Pinpoint the cell where the given text exists, returning its [X, Y] midpoint coordinate. 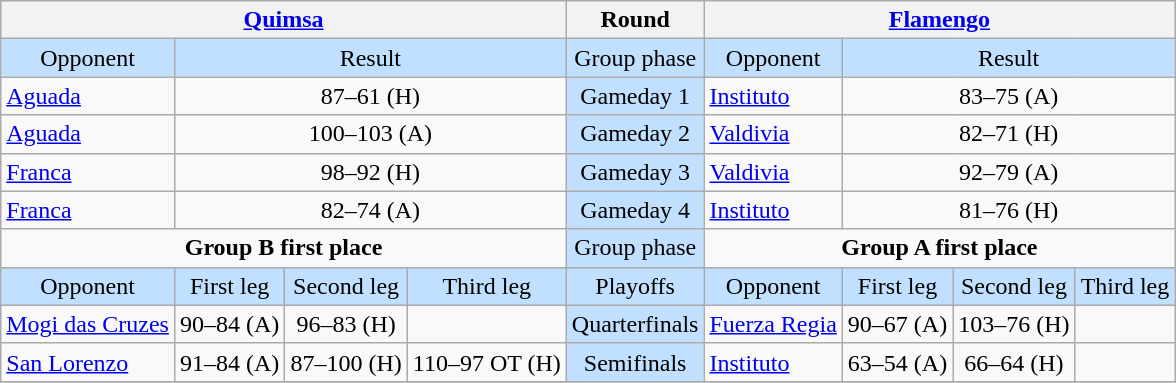
Gameday 1 [635, 96]
Flamengo [940, 20]
Mogi das Cruzes [88, 324]
82–71 (H) [1008, 134]
Quarterfinals [635, 324]
87–100 (H) [346, 362]
Group A first place [940, 248]
91–84 (A) [229, 362]
Gameday 3 [635, 172]
103–76 (H) [1014, 324]
Group B first place [284, 248]
82–74 (A) [370, 210]
96–83 (H) [346, 324]
90–84 (A) [229, 324]
90–67 (A) [897, 324]
Quimsa [284, 20]
87–61 (H) [370, 96]
81–76 (H) [1008, 210]
San Lorenzo [88, 362]
Fuerza Regia [773, 324]
Semifinals [635, 362]
63–54 (A) [897, 362]
Playoffs [635, 286]
Round [635, 20]
66–64 (H) [1014, 362]
Gameday 2 [635, 134]
110–97 OT (H) [486, 362]
83–75 (A) [1008, 96]
100–103 (A) [370, 134]
98–92 (H) [370, 172]
92–79 (A) [1008, 172]
Gameday 4 [635, 210]
